Pinpoint the cell where the given text exists, returning its [X, Y] midpoint coordinate. 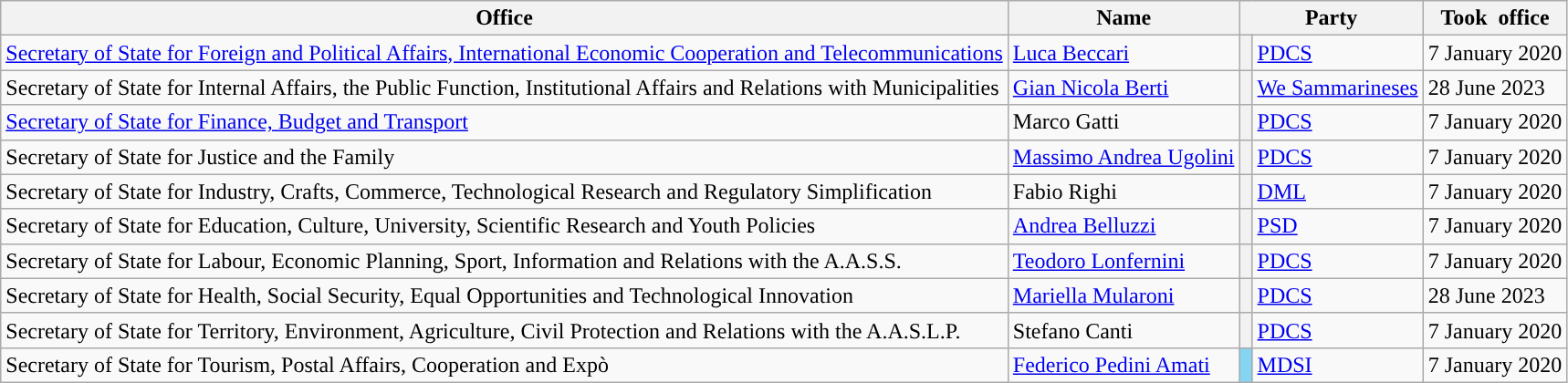
Luca Beccari [1124, 53]
Federico Pedini Amati [1124, 365]
Took office [1495, 18]
Secretary of State for Internal Affairs, the Public Function, Institutional Affairs and Relations with Municipalities [505, 88]
Gian Nicola Berti [1124, 88]
Secretary of State for Tourism, Postal Affairs, Cooperation and Expò [505, 365]
Massimo Andrea Ugolini [1124, 157]
Secretary of State for Justice and the Family [505, 157]
Fabio Righi [1124, 191]
Teodoro Lonfernini [1124, 261]
We Sammarineses [1338, 88]
Secretary of State for Labour, Economic Planning, Sport, Information and Relations with the A.A.S.S. [505, 261]
Marco Gatti [1124, 122]
Secretary of State for Education, Culture, University, Scientific Research and Youth Policies [505, 226]
Secretary of State for Territory, Environment, Agriculture, Civil Protection and Relations with the A.A.S.L.P. [505, 330]
Secretary of State for Finance, Budget and Transport [505, 122]
MDSI [1338, 365]
Mariella Mularoni [1124, 295]
Secretary of State for Industry, Crafts, Commerce, Technological Research and Regulatory Simplification [505, 191]
Secretary of State for Health, Social Security, Equal Opportunities and Technological Innovation [505, 295]
Andrea Belluzzi [1124, 226]
Stefano Canti [1124, 330]
Party [1331, 18]
Office [505, 18]
PSD [1338, 226]
Secretary of State for Foreign and Political Affairs, International Economic Cooperation and Telecommunications [505, 53]
Name [1124, 18]
DML [1338, 191]
